Return (X, Y) of the center of cell containing provided text 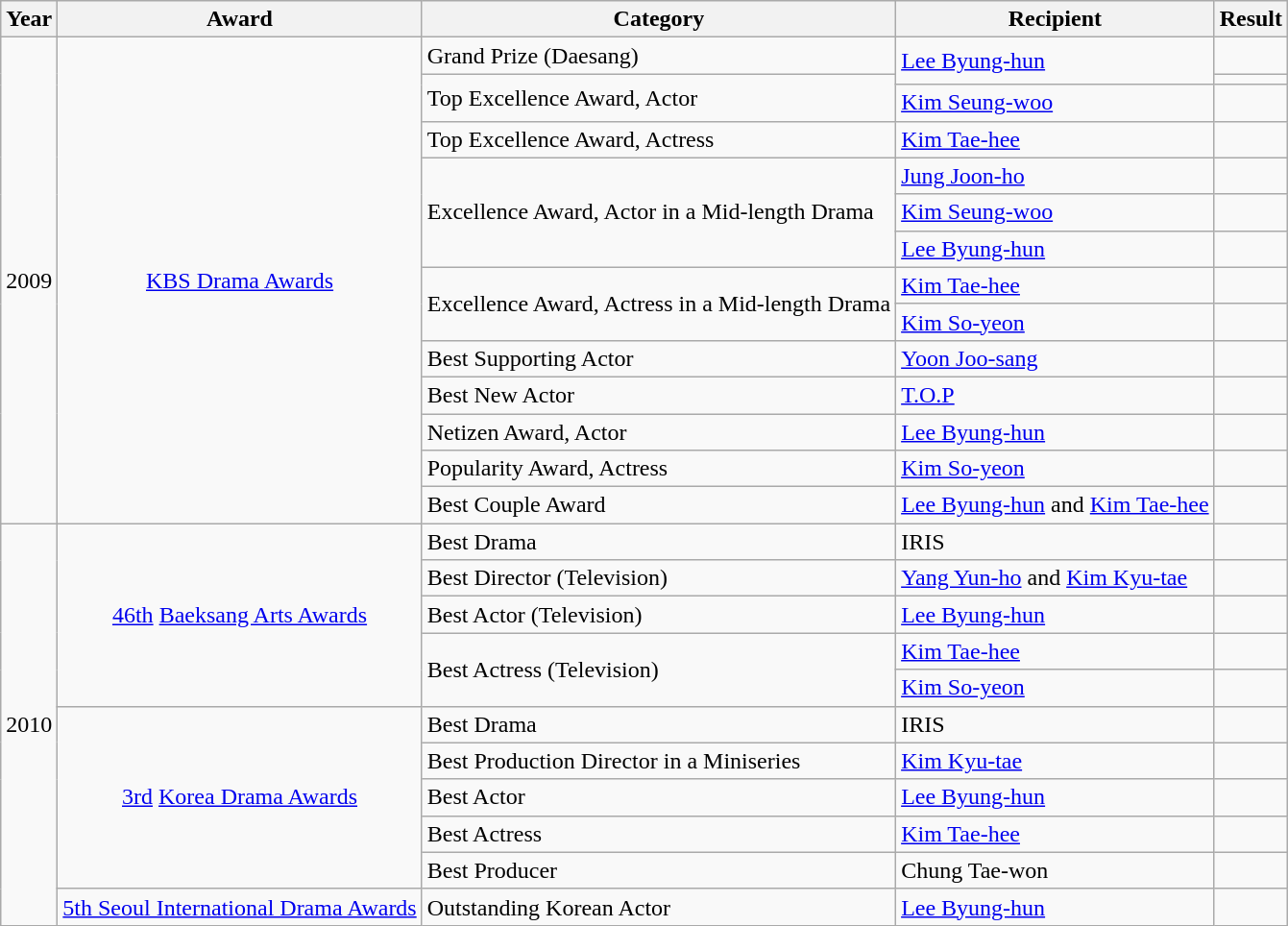
Yang Yun-ho and Kim Kyu-tae (1056, 578)
KBS Drama Awards (240, 280)
Best Director (Television) (659, 578)
Result (1251, 19)
Category (659, 19)
3rd Korea Drama Awards (240, 797)
Best Actor (Television) (659, 615)
Kim Kyu-tae (1056, 761)
Excellence Award, Actor in a Mid-length Drama (659, 212)
Recipient (1056, 19)
Top Excellence Award, Actress (659, 139)
Best New Actor (659, 395)
Lee Byung-hun and Kim Tae-hee (1056, 505)
Best Couple Award (659, 505)
Popularity Award, Actress (659, 469)
Yoon Joo-sang (1056, 358)
2009 (29, 280)
Best Production Director in a Miniseries (659, 761)
Best Actress (659, 834)
Best Actress (Television) (659, 670)
Jung Joon-ho (1056, 176)
Award (240, 19)
Year (29, 19)
Grand Prize (Daesang) (659, 56)
T.O.P (1056, 395)
Chung Tae-won (1056, 870)
Excellence Award, Actress in a Mid-length Drama (659, 304)
5th Seoul International Drama Awards (240, 907)
46th Baeksang Arts Awards (240, 615)
Netizen Award, Actor (659, 431)
Top Excellence Award, Actor (659, 98)
Best Actor (659, 797)
Best Supporting Actor (659, 358)
Outstanding Korean Actor (659, 907)
2010 (29, 724)
Best Producer (659, 870)
